Provide the (x, y) coordinate of the cell's center where the given text is located.  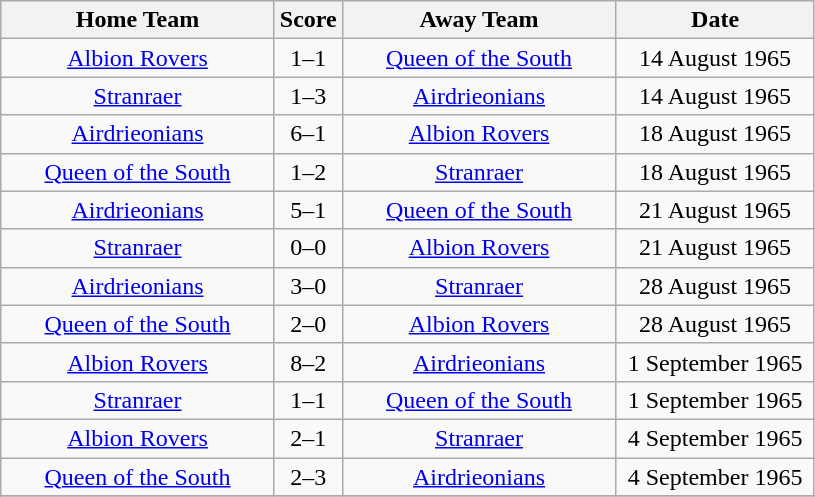
1–2 (308, 172)
Away Team (479, 20)
8–2 (308, 362)
2–1 (308, 438)
6–1 (308, 134)
3–0 (308, 286)
2–0 (308, 324)
Score (308, 20)
1–3 (308, 96)
Home Team (138, 20)
5–1 (308, 210)
2–3 (308, 477)
Date (716, 20)
0–0 (308, 248)
